Locate the cell with the specified text and output its [x, y] center coordinate. 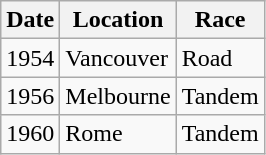
Vancouver [118, 58]
1956 [30, 96]
Race [220, 20]
1954 [30, 58]
Location [118, 20]
Date [30, 20]
1960 [30, 134]
Rome [118, 134]
Road [220, 58]
Melbourne [118, 96]
